Find where the given text appears and provide that cell's center as (x, y) coordinate. 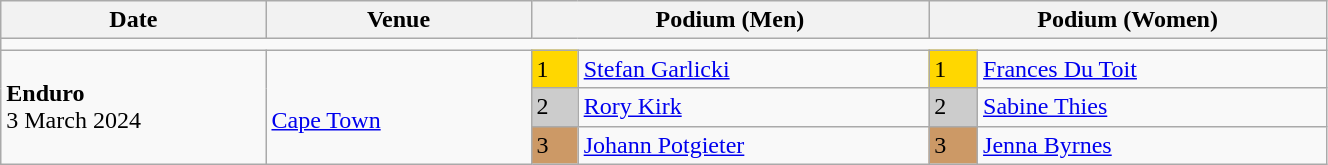
Venue (398, 20)
Cape Town (398, 107)
Stefan Garlicki (754, 69)
Podium (Men) (730, 20)
Johann Potgieter (754, 145)
Rory Kirk (754, 107)
Sabine Thies (1152, 107)
Podium (Women) (1128, 20)
Frances Du Toit (1152, 69)
Jenna Byrnes (1152, 145)
Date (134, 20)
Enduro 3 March 2024 (134, 107)
